Return the [X, Y] coordinate for the center point of the cell that contains the specified text.  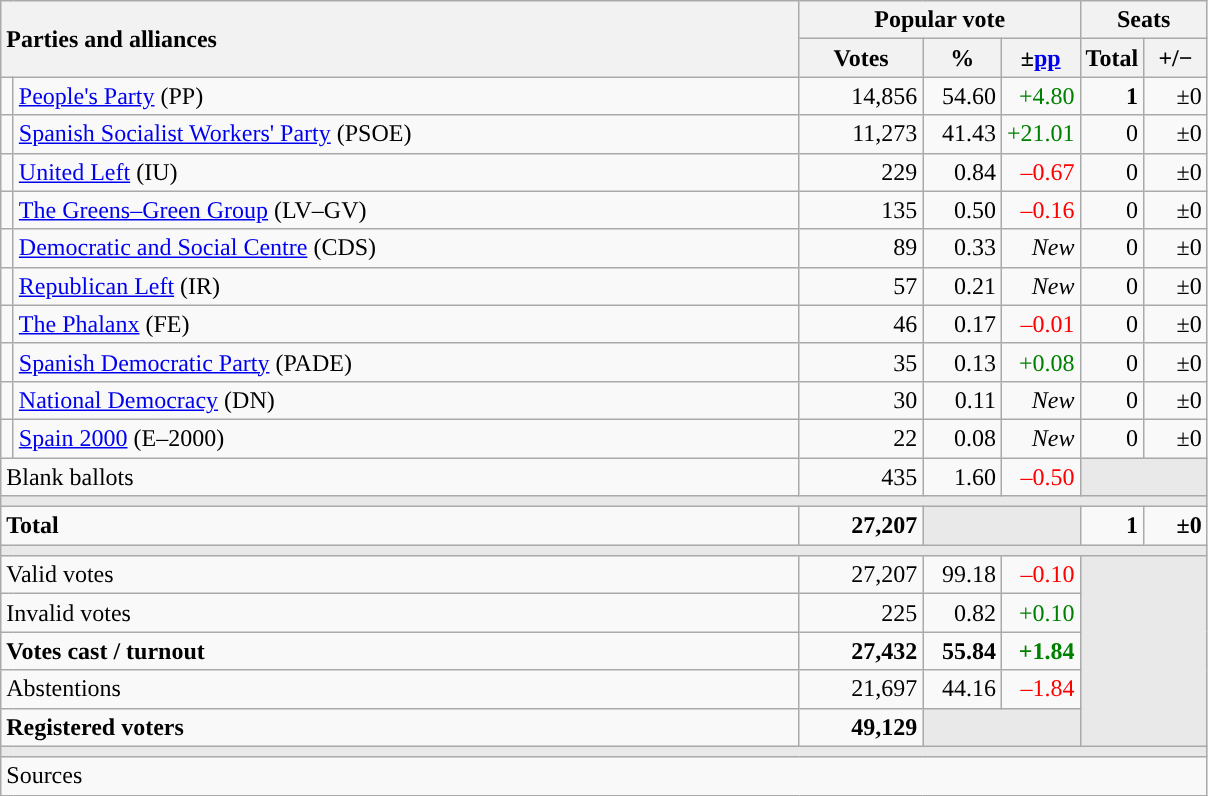
–0.50 [1040, 477]
0.13 [962, 362]
Registered voters [400, 727]
0.08 [962, 438]
135 [861, 210]
14,856 [861, 96]
Votes cast / turnout [400, 651]
+1.84 [1040, 651]
Seats [1144, 20]
–0.01 [1040, 324]
435 [861, 477]
0.11 [962, 400]
89 [861, 248]
The Greens–Green Group (LV–GV) [406, 210]
229 [861, 172]
The Phalanx (FE) [406, 324]
30 [861, 400]
225 [861, 613]
Republican Left (IR) [406, 286]
11,273 [861, 134]
Abstentions [400, 689]
Valid votes [400, 575]
% [962, 58]
57 [861, 286]
Spain 2000 (E–2000) [406, 438]
41.43 [962, 134]
Votes [861, 58]
49,129 [861, 727]
±pp [1040, 58]
–0.67 [1040, 172]
44.16 [962, 689]
0.82 [962, 613]
Sources [604, 776]
0.84 [962, 172]
0.33 [962, 248]
21,697 [861, 689]
0.21 [962, 286]
55.84 [962, 651]
+21.01 [1040, 134]
United Left (IU) [406, 172]
–0.10 [1040, 575]
People's Party (PP) [406, 96]
+0.08 [1040, 362]
0.50 [962, 210]
Spanish Socialist Workers' Party (PSOE) [406, 134]
Spanish Democratic Party (PADE) [406, 362]
1.60 [962, 477]
–0.16 [1040, 210]
+/− [1176, 58]
99.18 [962, 575]
Popular vote [940, 20]
0.17 [962, 324]
National Democracy (DN) [406, 400]
+0.10 [1040, 613]
Democratic and Social Centre (CDS) [406, 248]
Parties and alliances [400, 39]
Blank ballots [400, 477]
+4.80 [1040, 96]
46 [861, 324]
35 [861, 362]
54.60 [962, 96]
27,432 [861, 651]
22 [861, 438]
Invalid votes [400, 613]
–1.84 [1040, 689]
